Identify which cell holds the provided text, then report its [X, Y] central coordinate. 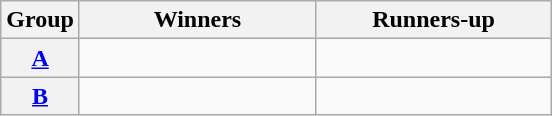
Group [40, 20]
Runners-up [433, 20]
B [40, 96]
A [40, 58]
Winners [197, 20]
